Find where the given text appears and provide that cell's center as (x, y) coordinate. 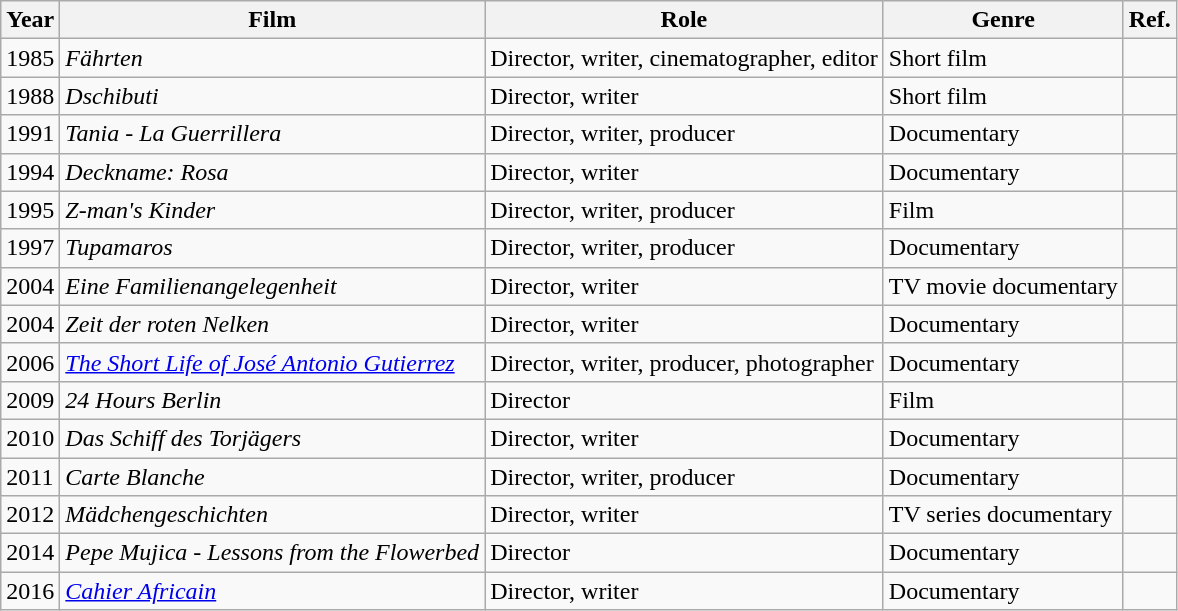
2009 (30, 400)
Ref. (1150, 20)
2012 (30, 515)
1995 (30, 210)
Zeit der roten Nelken (272, 324)
Director, writer, cinematographer, editor (684, 58)
Fährten (272, 58)
TV series documentary (1003, 515)
1994 (30, 172)
2016 (30, 591)
Deckname: Rosa (272, 172)
Mädchengeschichten (272, 515)
The Short Life of José Antonio Gutierrez (272, 362)
Carte Blanche (272, 477)
1988 (30, 96)
Z-man's Kinder (272, 210)
1997 (30, 248)
TV movie documentary (1003, 286)
2010 (30, 438)
2011 (30, 477)
Dschibuti (272, 96)
Role (684, 20)
Tupamaros (272, 248)
Cahier Africain (272, 591)
Eine Familienangelegenheit (272, 286)
Pepe Mujica - Lessons from the Flowerbed (272, 553)
Das Schiff des Torjägers (272, 438)
2006 (30, 362)
2014 (30, 553)
Tania - La Guerrillera (272, 134)
Year (30, 20)
Director, writer, producer, photographer (684, 362)
24 Hours Berlin (272, 400)
Genre (1003, 20)
1991 (30, 134)
1985 (30, 58)
